For the text-containing cell, return its midpoint in [X, Y] coordinate format. 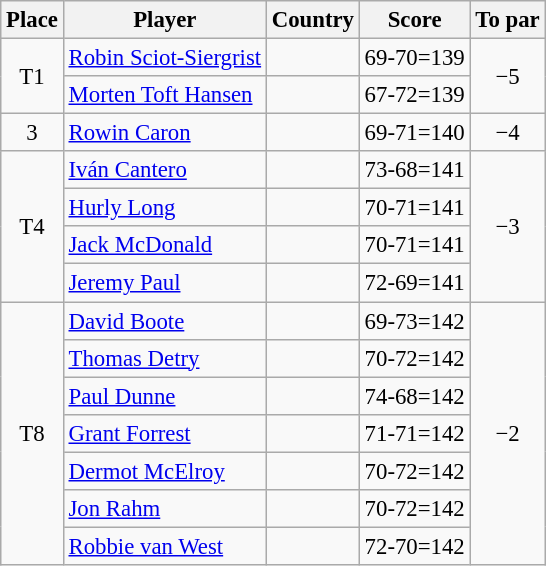
T1 [32, 76]
Paul Dunne [164, 396]
Player [164, 20]
Jack McDonald [164, 245]
T4 [32, 226]
Jon Rahm [164, 509]
Jeremy Paul [164, 283]
Rowin Caron [164, 133]
T8 [32, 434]
−4 [508, 133]
−2 [508, 434]
Grant Forrest [164, 433]
69-70=139 [414, 58]
71-71=142 [414, 433]
73-68=141 [414, 170]
Score [414, 20]
Hurly Long [164, 208]
3 [32, 133]
To par [508, 20]
Thomas Detry [164, 358]
Robbie van West [164, 546]
67-72=139 [414, 95]
69-71=140 [414, 133]
David Boote [164, 321]
Morten Toft Hansen [164, 95]
−3 [508, 226]
Robin Sciot-Siergrist [164, 58]
72-70=142 [414, 546]
Country [312, 20]
Dermot McElroy [164, 471]
Iván Cantero [164, 170]
69-73=142 [414, 321]
72-69=141 [414, 283]
Place [32, 20]
−5 [508, 76]
74-68=142 [414, 396]
